Capture the cell that displays the provided text and extract its [x, y] central coordinate. 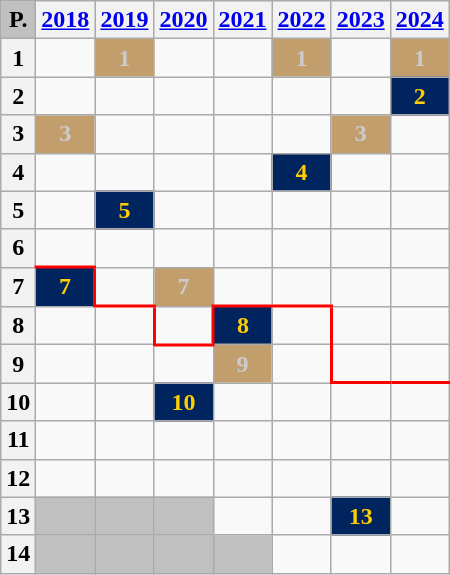
2020 [184, 20]
6 [18, 248]
14 [18, 554]
2023 [360, 20]
11 [18, 440]
2022 [302, 20]
2024 [420, 20]
2019 [124, 20]
P. [18, 20]
2018 [66, 20]
12 [18, 478]
2021 [242, 20]
